Search for the cell housing the specified text and yield its (X, Y) center coordinate. 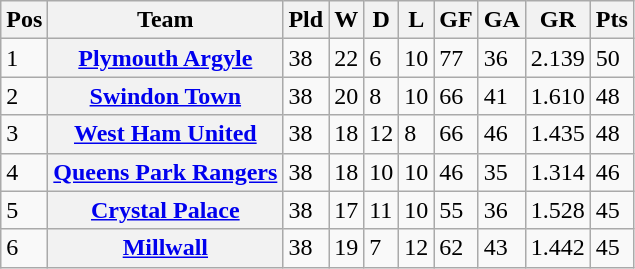
43 (502, 248)
1.314 (558, 172)
1.610 (558, 96)
50 (612, 58)
1.528 (558, 210)
Team (166, 20)
62 (456, 248)
17 (346, 210)
20 (346, 96)
Swindon Town (166, 96)
22 (346, 58)
W (346, 20)
GA (502, 20)
11 (382, 210)
2.139 (558, 58)
4 (24, 172)
1.435 (558, 134)
55 (456, 210)
1 (24, 58)
3 (24, 134)
Plymouth Argyle (166, 58)
Queens Park Rangers (166, 172)
Pld (306, 20)
Crystal Palace (166, 210)
D (382, 20)
1.442 (558, 248)
77 (456, 58)
41 (502, 96)
Millwall (166, 248)
19 (346, 248)
GR (558, 20)
5 (24, 210)
2 (24, 96)
7 (382, 248)
L (416, 20)
GF (456, 20)
Pts (612, 20)
Pos (24, 20)
West Ham United (166, 134)
35 (502, 172)
